Identify which cell holds the provided text, then report its (x, y) central coordinate. 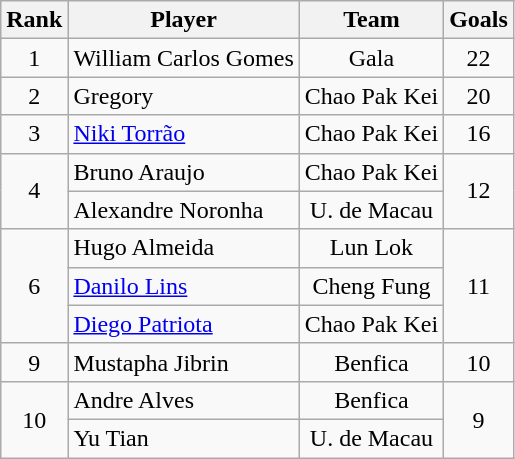
Gregory (184, 96)
Diego Patriota (184, 324)
Hugo Almeida (184, 248)
Andre Alves (184, 400)
Cheng Fung (371, 286)
Rank (34, 20)
Player (184, 20)
Gala (371, 58)
3 (34, 134)
1 (34, 58)
22 (479, 58)
Team (371, 20)
20 (479, 96)
11 (479, 286)
Lun Lok (371, 248)
Niki Torrão (184, 134)
Alexandre Noronha (184, 210)
Yu Tian (184, 438)
2 (34, 96)
16 (479, 134)
12 (479, 191)
4 (34, 191)
6 (34, 286)
William Carlos Gomes (184, 58)
Danilo Lins (184, 286)
Goals (479, 20)
Bruno Araujo (184, 172)
Mustapha Jibrin (184, 362)
